Detect which cell encompasses the target text, then output its (x, y) center coordinate. 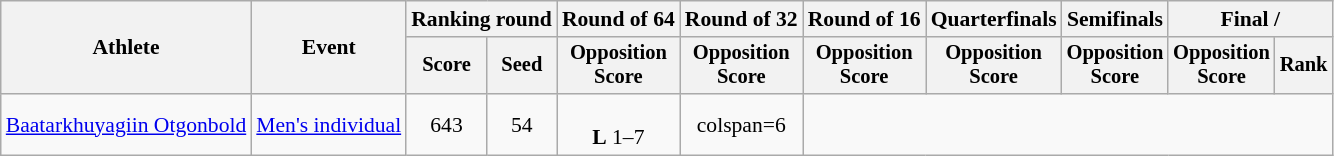
54 (522, 124)
Ranking round (482, 19)
Baatarkhuyagiin Otgonbold (126, 124)
Quarterfinals (994, 19)
Final / (1250, 19)
Semifinals (1116, 19)
colspan=6 (742, 124)
643 (446, 124)
Round of 32 (742, 19)
Athlete (126, 48)
L 1–7 (618, 124)
Seed (522, 66)
Round of 64 (618, 19)
Event (328, 48)
Rank (1304, 66)
Score (446, 66)
Men's individual (328, 124)
Round of 16 (864, 19)
